Identify which cell holds the provided text, then report its [X, Y] central coordinate. 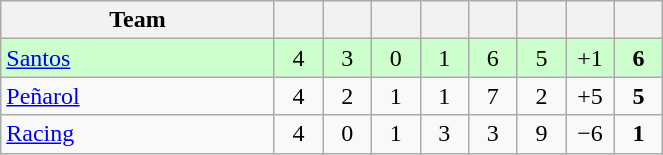
9 [542, 134]
+5 [590, 96]
Racing [138, 134]
Santos [138, 58]
7 [494, 96]
−6 [590, 134]
+1 [590, 58]
Peñarol [138, 96]
Team [138, 20]
